Detect which cell encompasses the target text, then output its [X, Y] center coordinate. 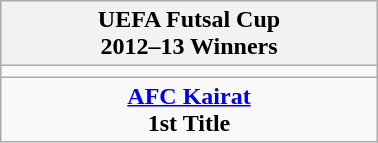
UEFA Futsal Cup 2012–13 Winners [189, 34]
AFC Kairat1st Title [189, 110]
